Scan for the cell matching the given text and deliver its (X, Y) coordinate at center. 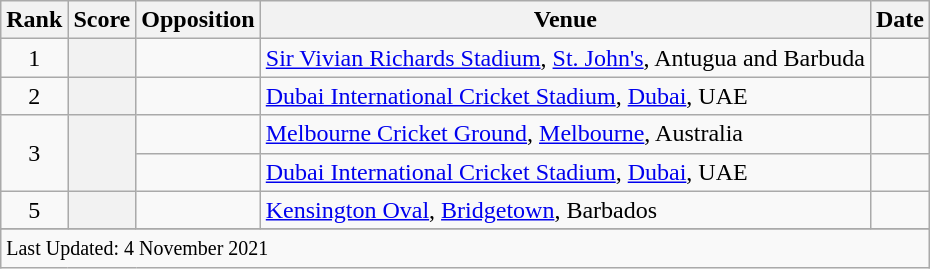
3 (34, 153)
Melbourne Cricket Ground, Melbourne, Australia (565, 134)
1 (34, 58)
Date (900, 20)
Score (102, 20)
Sir Vivian Richards Stadium, St. John's, Antugua and Barbuda (565, 58)
2 (34, 96)
5 (34, 210)
Rank (34, 20)
Kensington Oval, Bridgetown, Barbados (565, 210)
Opposition (198, 20)
Last Updated: 4 November 2021 (466, 248)
Venue (565, 20)
